For the text-containing cell, return its midpoint in (X, Y) coordinate format. 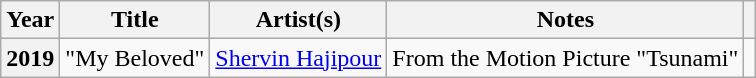
Notes (566, 20)
"My Beloved" (135, 58)
Year (30, 20)
Title (135, 20)
Artist(s) (298, 20)
From the Motion Picture "Tsunami" (566, 58)
2019 (30, 58)
Shervin Hajipour (298, 58)
